Locate the cell with the specified text and output its (X, Y) center coordinate. 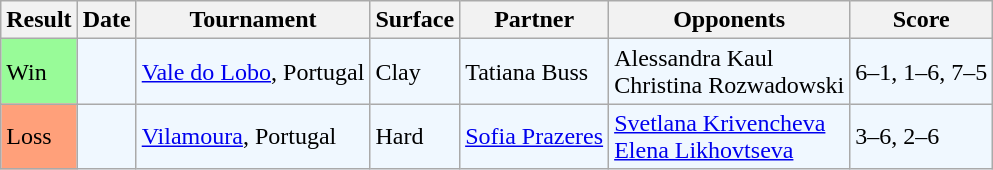
Score (922, 20)
Vilamoura, Portugal (253, 136)
Hard (415, 136)
Clay (415, 72)
Partner (534, 20)
6–1, 1–6, 7–5 (922, 72)
Sofia Prazeres (534, 136)
Win (39, 72)
Vale do Lobo, Portugal (253, 72)
Alessandra Kaul Christina Rozwadowski (730, 72)
Tournament (253, 20)
Tatiana Buss (534, 72)
Opponents (730, 20)
Date (106, 20)
3–6, 2–6 (922, 136)
Loss (39, 136)
Surface (415, 20)
Svetlana Krivencheva Elena Likhovtseva (730, 136)
Result (39, 20)
